Return [X, Y] of the center of cell containing provided text 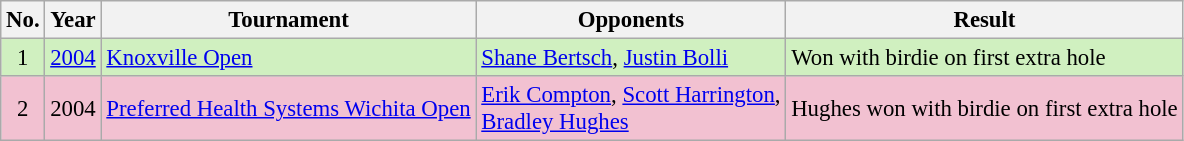
Knoxville Open [288, 58]
Year [73, 20]
Erik Compton, Scott Harrington, Bradley Hughes [631, 108]
2 [23, 108]
1 [23, 58]
Tournament [288, 20]
No. [23, 20]
Hughes won with birdie on first extra hole [984, 108]
Won with birdie on first extra hole [984, 58]
Shane Bertsch, Justin Bolli [631, 58]
Opponents [631, 20]
Preferred Health Systems Wichita Open [288, 108]
Result [984, 20]
